Return the (x, y) coordinate for the center point of the cell that contains the specified text.  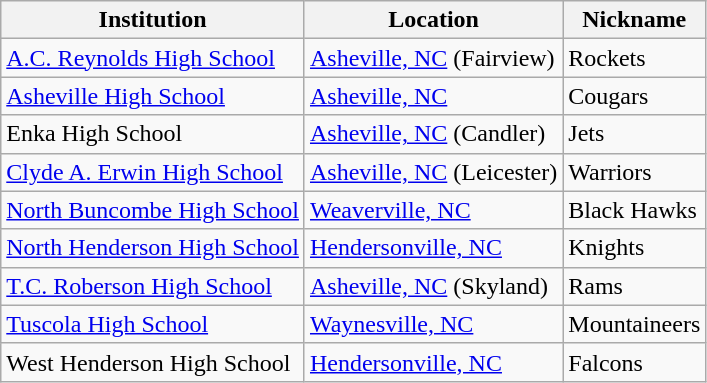
Black Hawks (634, 210)
Asheville High School (153, 96)
West Henderson High School (153, 362)
Asheville, NC (Leicester) (433, 172)
North Henderson High School (153, 248)
Falcons (634, 362)
Enka High School (153, 134)
Rockets (634, 58)
Warriors (634, 172)
Tuscola High School (153, 324)
T.C. Roberson High School (153, 286)
Knights (634, 248)
Asheville, NC (Skyland) (433, 286)
Institution (153, 20)
Mountaineers (634, 324)
Nickname (634, 20)
Weaverville, NC (433, 210)
Asheville, NC (Fairview) (433, 58)
Jets (634, 134)
Location (433, 20)
Rams (634, 286)
A.C. Reynolds High School (153, 58)
Waynesville, NC (433, 324)
Asheville, NC (Candler) (433, 134)
Clyde A. Erwin High School (153, 172)
Cougars (634, 96)
North Buncombe High School (153, 210)
Asheville, NC (433, 96)
